Return the (x, y) coordinate for the center point of the cell that contains the specified text.  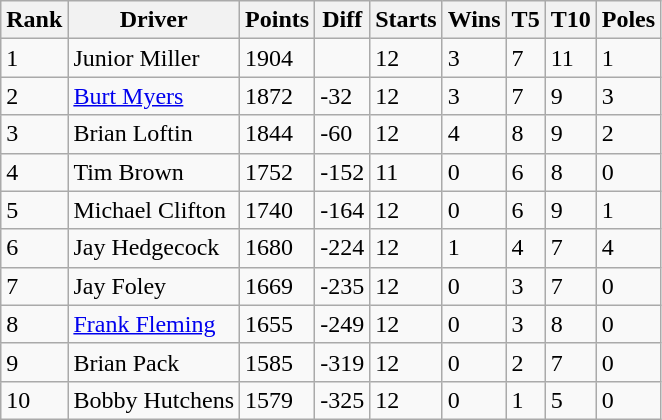
1740 (278, 210)
-60 (342, 134)
1904 (278, 58)
1655 (278, 324)
-319 (342, 362)
-325 (342, 400)
Points (278, 20)
T10 (570, 20)
Poles (628, 20)
1752 (278, 172)
1844 (278, 134)
Tim Brown (154, 172)
Wins (474, 20)
Burt Myers (154, 96)
Starts (406, 20)
Diff (342, 20)
Bobby Hutchens (154, 400)
Brian Pack (154, 362)
-152 (342, 172)
Junior Miller (154, 58)
-249 (342, 324)
Driver (154, 20)
Jay Foley (154, 286)
Brian Loftin (154, 134)
Frank Fleming (154, 324)
1680 (278, 248)
-224 (342, 248)
-164 (342, 210)
Michael Clifton (154, 210)
1585 (278, 362)
Rank (34, 20)
Jay Hedgecock (154, 248)
T5 (526, 20)
-32 (342, 96)
1669 (278, 286)
-235 (342, 286)
1579 (278, 400)
1872 (278, 96)
10 (34, 400)
